Find where the given text appears and provide that cell's center as [X, Y] coordinate. 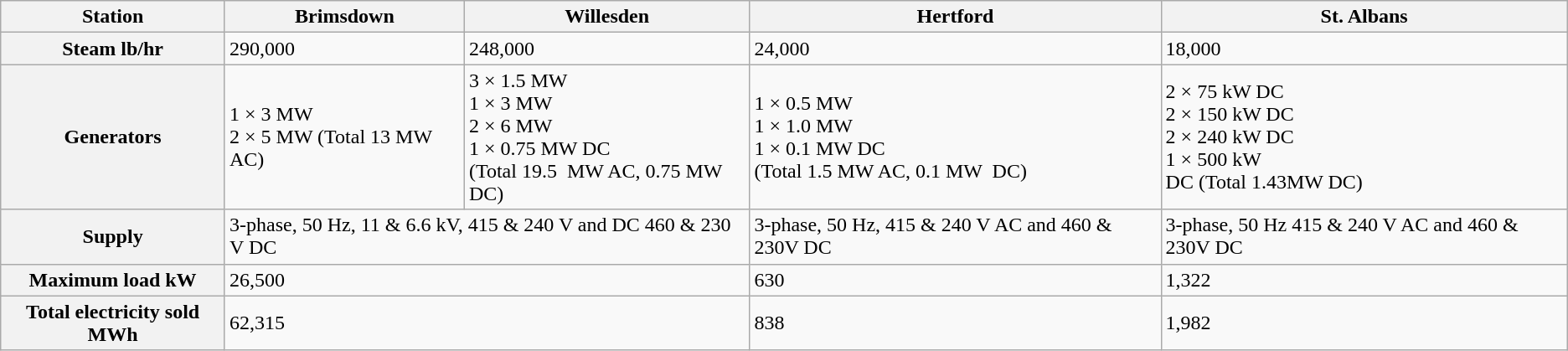
248,000 [606, 49]
290,000 [344, 49]
2 × 75 kW DC2 × 150 kW DC2 × 240 kW DC1 × 500 kWDC (Total 1.43MW DC) [1364, 137]
Brimsdown [344, 17]
Willesden [606, 17]
1,982 [1364, 323]
26,500 [487, 280]
Maximum load kW [113, 280]
Station [113, 17]
838 [955, 323]
Generators [113, 137]
1 × 0.5 MW1 × 1.0 MW1 × 0.1 MW DC(Total 1.5 MW AC, 0.1 MW DC) [955, 137]
3-phase, 50 Hz, 415 & 240 V AC and 460 & 230V DC [955, 236]
3-phase, 50 Hz 415 & 240 V AC and 460 & 230V DC [1364, 236]
24,000 [955, 49]
630 [955, 280]
1 × 3 MW2 × 5 MW (Total 13 MW AC) [344, 137]
3-phase, 50 Hz, 11 & 6.6 kV, 415 & 240 V and DC 460 & 230 V DC [487, 236]
St. Albans [1364, 17]
Total electricity sold MWh [113, 323]
Supply [113, 236]
62,315 [487, 323]
18,000 [1364, 49]
Hertford [955, 17]
3 × 1.5 MW1 × 3 MW2 × 6 MW1 × 0.75 MW DC(Total 19.5 MW AC, 0.75 MW DC) [606, 137]
1,322 [1364, 280]
Steam lb/hr [113, 49]
